Pinpoint the cell where the given text exists, returning its [x, y] midpoint coordinate. 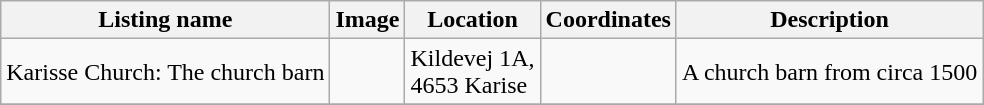
Location [472, 20]
A church barn from circa 1500 [829, 72]
Description [829, 20]
Coordinates [608, 20]
Listing name [166, 20]
Image [368, 20]
Karisse Church: The church barn [166, 72]
Kildevej 1A, 4653 Karise [472, 72]
